Locate the cell with the specified text and output its (X, Y) center coordinate. 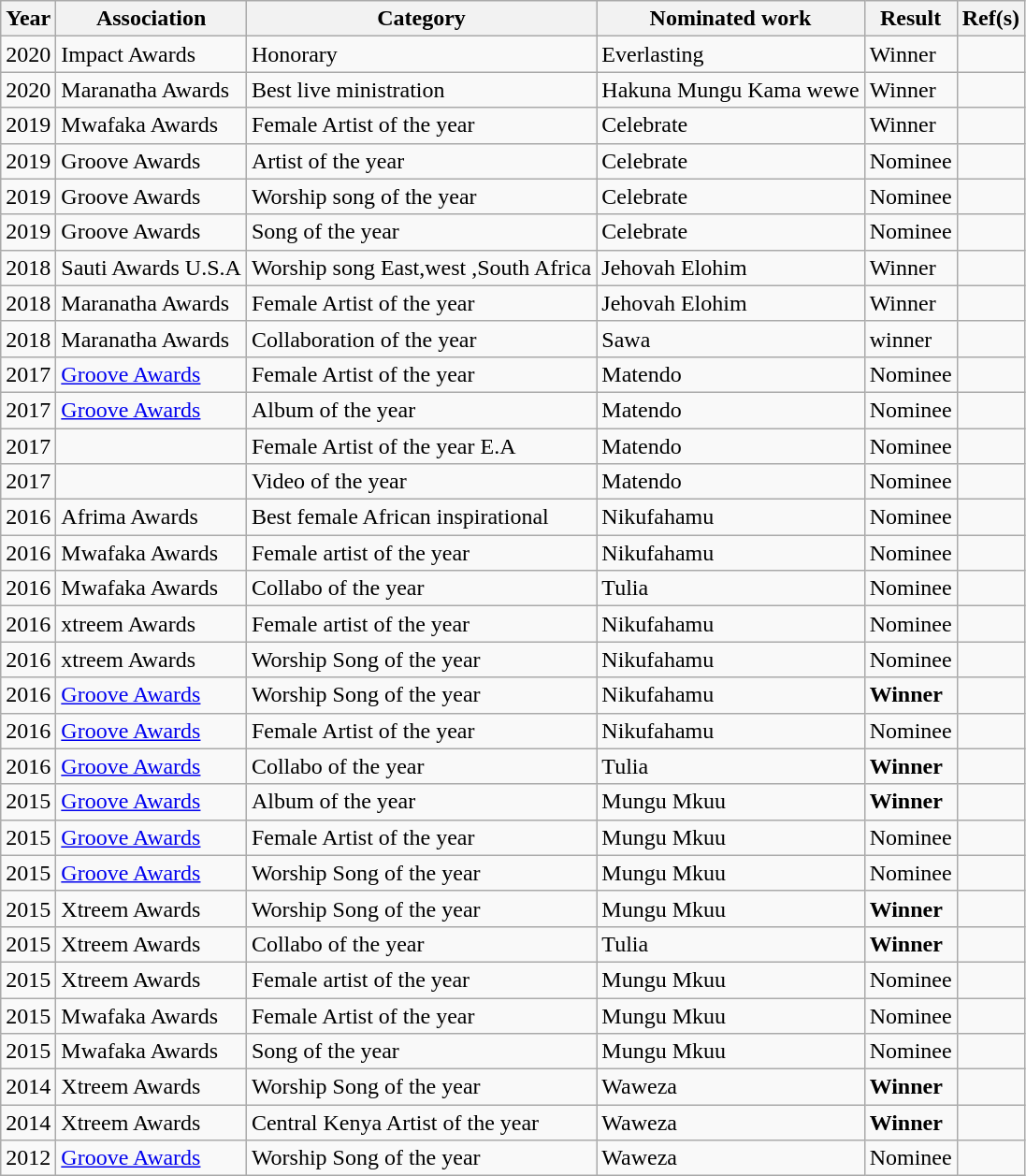
Year (28, 19)
Afrima Awards (152, 517)
Video of the year (421, 482)
Category (421, 19)
Central Kenya Artist of the year (421, 1123)
Association (152, 19)
winner (911, 339)
Nominated work (730, 19)
Hakuna Mungu Kama wewe (730, 90)
Everlasting (730, 54)
Female Artist of the year E.A (421, 446)
Honorary (421, 54)
Collaboration of the year (421, 339)
Best live ministration (421, 90)
Ref(s) (990, 19)
Result (911, 19)
2012 (28, 1158)
Sauti Awards U.S.A (152, 268)
Best female African inspirational (421, 517)
Worship song of the year (421, 196)
Impact Awards (152, 54)
Artist of the year (421, 161)
Sawa (730, 339)
Worship song East,west ,South Africa (421, 268)
